Locate the cell with the specified text and output its (x, y) center coordinate. 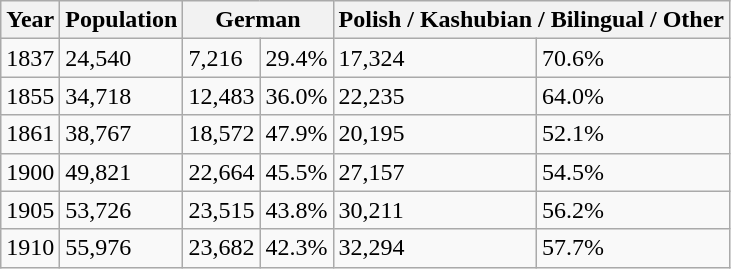
1910 (30, 248)
47.9% (296, 134)
20,195 (435, 134)
34,718 (122, 96)
22,235 (435, 96)
38,767 (122, 134)
43.8% (296, 210)
53,726 (122, 210)
1900 (30, 172)
70.6% (634, 58)
7,216 (222, 58)
27,157 (435, 172)
1861 (30, 134)
17,324 (435, 58)
52.1% (634, 134)
36.0% (296, 96)
12,483 (222, 96)
29.4% (296, 58)
Year (30, 20)
56.2% (634, 210)
1855 (30, 96)
24,540 (122, 58)
42.3% (296, 248)
22,664 (222, 172)
1837 (30, 58)
23,515 (222, 210)
45.5% (296, 172)
German (258, 20)
64.0% (634, 96)
49,821 (122, 172)
Polish / Kashubian / Bilingual / Other (532, 20)
30,211 (435, 210)
32,294 (435, 248)
57.7% (634, 248)
55,976 (122, 248)
18,572 (222, 134)
Population (122, 20)
23,682 (222, 248)
1905 (30, 210)
54.5% (634, 172)
